Return the (x, y) coordinate for the center point of the cell that contains the specified text.  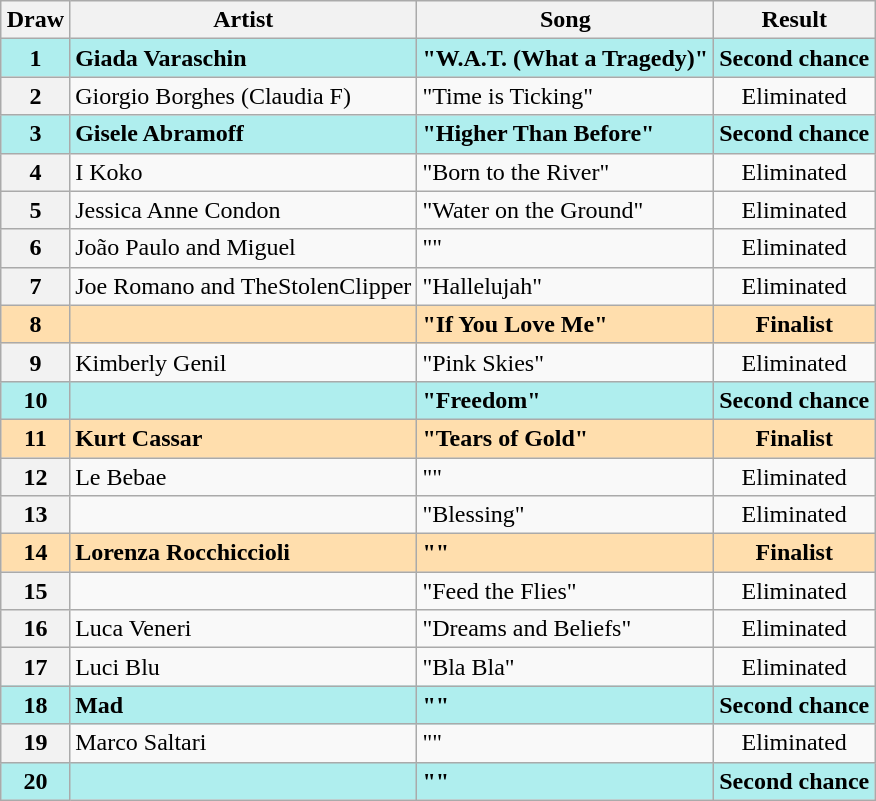
3 (35, 134)
6 (35, 248)
"Dreams and Beliefs" (566, 629)
1 (35, 58)
18 (35, 705)
20 (35, 781)
Gisele Abramoff (244, 134)
Draw (35, 20)
"Water on the Ground" (566, 210)
17 (35, 667)
Lorenza Rocchiccioli (244, 553)
2 (35, 96)
5 (35, 210)
12 (35, 477)
"Higher Than Before" (566, 134)
11 (35, 438)
"Hallelujah" (566, 286)
8 (35, 324)
"Blessing" (566, 515)
Mad (244, 705)
"Bla Bla" (566, 667)
Le Bebae (244, 477)
16 (35, 629)
Joe Romano and TheStolenClipper (244, 286)
Luci Blu (244, 667)
"Time is Ticking" (566, 96)
Jessica Anne Condon (244, 210)
Song (566, 20)
I Koko (244, 172)
19 (35, 743)
Result (794, 20)
Giada Varaschin (244, 58)
15 (35, 591)
"If You Love Me" (566, 324)
13 (35, 515)
14 (35, 553)
"Pink Skies" (566, 362)
"Feed the Flies" (566, 591)
9 (35, 362)
10 (35, 400)
Kurt Cassar (244, 438)
Kimberly Genil (244, 362)
João Paulo and Miguel (244, 248)
"W.A.T. (What a Tragedy)" (566, 58)
Artist (244, 20)
"Born to the River" (566, 172)
7 (35, 286)
Marco Saltari (244, 743)
4 (35, 172)
"Freedom" (566, 400)
"Tears of Gold" (566, 438)
Giorgio Borghes (Claudia F) (244, 96)
Luca Veneri (244, 629)
